Determine the (X, Y) coordinate at the center of the cell enclosing the given text.  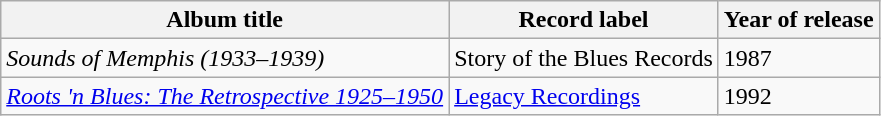
Album title (225, 20)
1992 (798, 96)
1987 (798, 58)
Story of the Blues Records (584, 58)
Sounds of Memphis (1933–1939) (225, 58)
Year of release (798, 20)
Legacy Recordings (584, 96)
Roots 'n Blues: The Retrospective 1925–1950 (225, 96)
Record label (584, 20)
